Search for the cell housing the specified text and yield its (x, y) center coordinate. 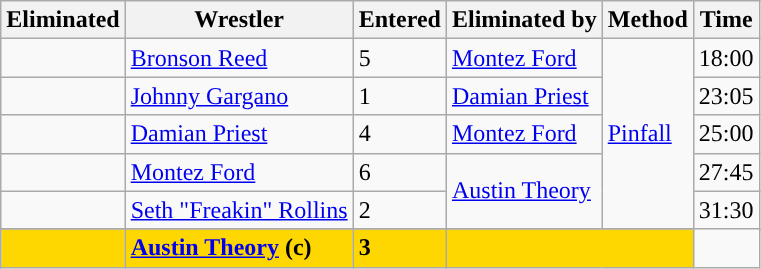
Time (726, 20)
31:30 (726, 210)
2 (400, 210)
Bronson Reed (239, 58)
Seth "Freakin" Rollins (239, 210)
4 (400, 134)
23:05 (726, 96)
Eliminated by (524, 20)
25:00 (726, 134)
Austin Theory (524, 191)
Eliminated (63, 20)
5 (400, 58)
Method (648, 20)
Entered (400, 20)
27:45 (726, 172)
Wrestler (239, 20)
1 (400, 96)
3 (400, 248)
Austin Theory (c) (239, 248)
Johnny Gargano (239, 96)
Pinfall (648, 134)
18:00 (726, 58)
6 (400, 172)
